Extract the [X, Y] coordinate from the center of the cell holding the provided text.  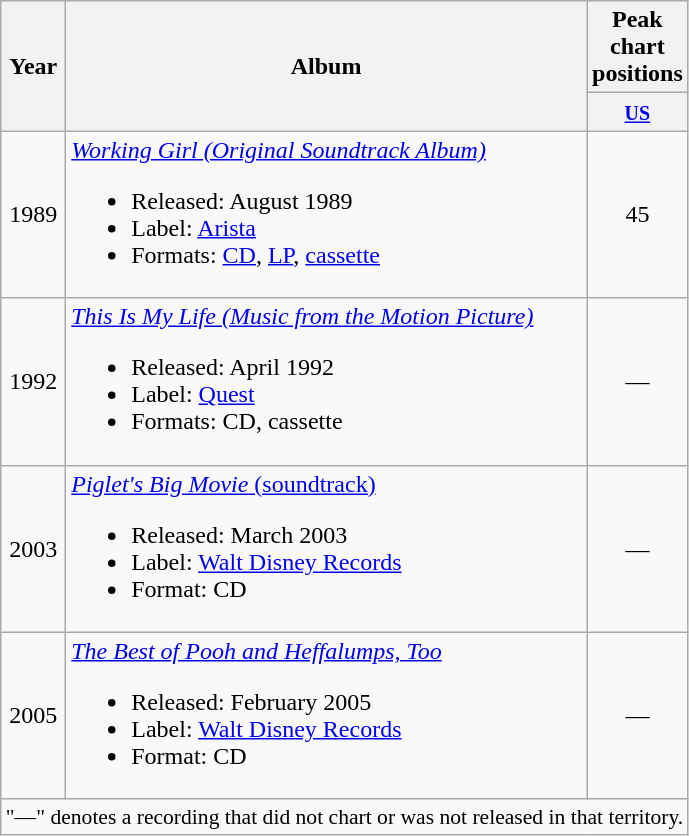
1992 [34, 382]
US [637, 112]
Peak chart positions [637, 47]
This Is My Life (Music from the Motion Picture)Released: April 1992Label: QuestFormats: CD, cassette [326, 382]
"—" denotes a recording that did not chart or was not released in that territory. [345, 817]
2005 [34, 716]
The Best of Pooh and Heffalumps, TooReleased: February 2005Label: Walt Disney RecordsFormat: CD [326, 716]
Piglet's Big Movie (soundtrack)Released: March 2003Label: Walt Disney RecordsFormat: CD [326, 548]
Year [34, 66]
Album [326, 66]
2003 [34, 548]
45 [637, 214]
1989 [34, 214]
Working Girl (Original Soundtrack Album)Released: August 1989Label: AristaFormats: CD, LP, cassette [326, 214]
